Locate the cell with the specified text and output its [X, Y] center coordinate. 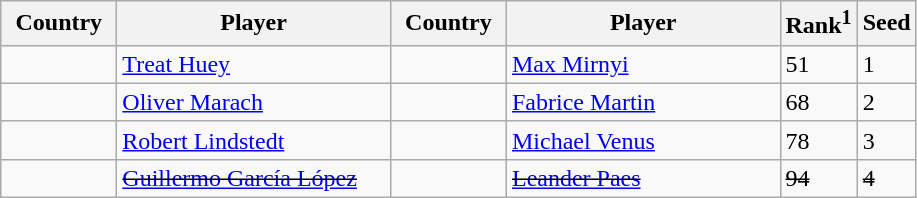
78 [818, 140]
2 [886, 102]
1 [886, 64]
Treat Huey [254, 64]
Rank1 [818, 24]
Robert Lindstedt [254, 140]
3 [886, 140]
Leander Paes [643, 178]
68 [818, 102]
Michael Venus [643, 140]
Guillermo García López [254, 178]
Max Mirnyi [643, 64]
Seed [886, 24]
51 [818, 64]
Oliver Marach [254, 102]
94 [818, 178]
Fabrice Martin [643, 102]
4 [886, 178]
